Output the [X, Y] coordinate of the center of the cell containing the given text.  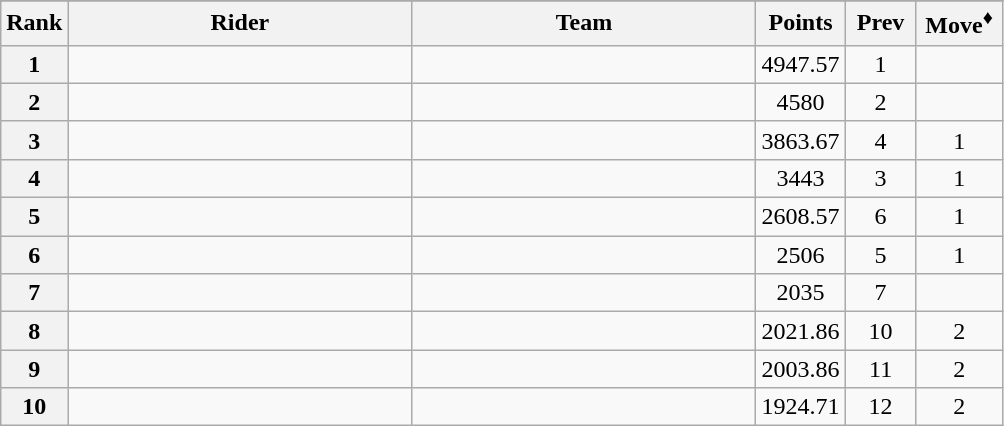
Move♦ [959, 24]
3443 [800, 178]
2021.86 [800, 331]
Rank [34, 24]
8 [34, 331]
Team [584, 24]
Points [800, 24]
12 [880, 407]
2003.86 [800, 369]
9 [34, 369]
1924.71 [800, 407]
Prev [880, 24]
2506 [800, 255]
Rider [240, 24]
4580 [800, 102]
4947.57 [800, 64]
2608.57 [800, 217]
2035 [800, 293]
3863.67 [800, 140]
11 [880, 369]
